Return (x, y) of the center of cell containing provided text 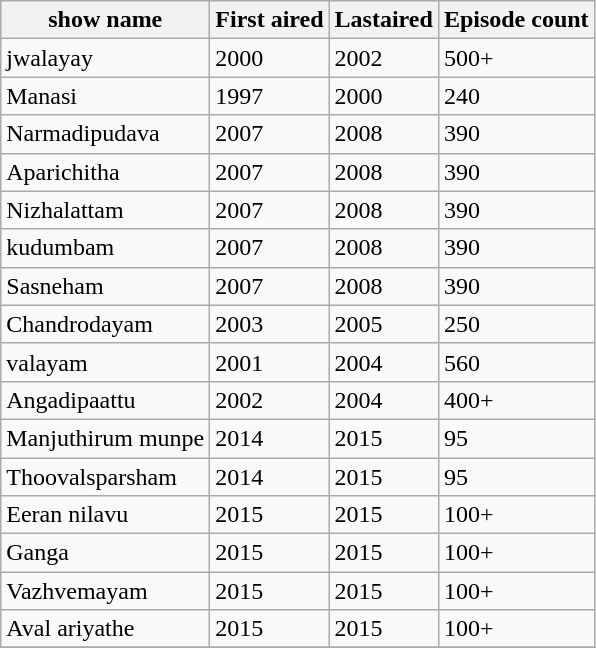
560 (516, 362)
2001 (270, 362)
Vazhvemayam (106, 591)
500+ (516, 58)
kudumbam (106, 248)
250 (516, 324)
240 (516, 96)
2005 (384, 324)
Ganga (106, 553)
First aired (270, 20)
Sasneham (106, 286)
Narmadipudava (106, 134)
Episode count (516, 20)
valayam (106, 362)
Chandrodayam (106, 324)
show name (106, 20)
Lastaired (384, 20)
400+ (516, 400)
Aparichitha (106, 172)
Aval ariyathe (106, 629)
Thoovalsparsham (106, 477)
Angadipaattu (106, 400)
Nizhalattam (106, 210)
1997 (270, 96)
Eeran nilavu (106, 515)
2003 (270, 324)
Manasi (106, 96)
Manjuthirum munpe (106, 438)
jwalayay (106, 58)
